Detect which cell encompasses the target text, then output its [x, y] center coordinate. 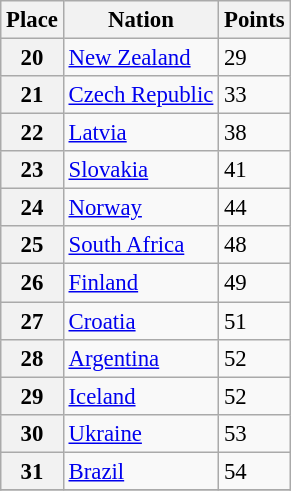
Latvia [140, 133]
Slovakia [140, 170]
20 [32, 58]
49 [254, 283]
31 [32, 471]
28 [32, 358]
Points [254, 20]
22 [32, 133]
Ukraine [140, 433]
Nation [140, 20]
53 [254, 433]
44 [254, 208]
Croatia [140, 321]
51 [254, 321]
24 [32, 208]
30 [32, 433]
Iceland [140, 396]
Argentina [140, 358]
33 [254, 95]
41 [254, 170]
Place [32, 20]
Brazil [140, 471]
Czech Republic [140, 95]
Norway [140, 208]
23 [32, 170]
25 [32, 245]
27 [32, 321]
New Zealand [140, 58]
South Africa [140, 245]
21 [32, 95]
26 [32, 283]
38 [254, 133]
Finland [140, 283]
48 [254, 245]
54 [254, 471]
